Return the (X, Y) coordinate for the center point of the cell that contains the specified text.  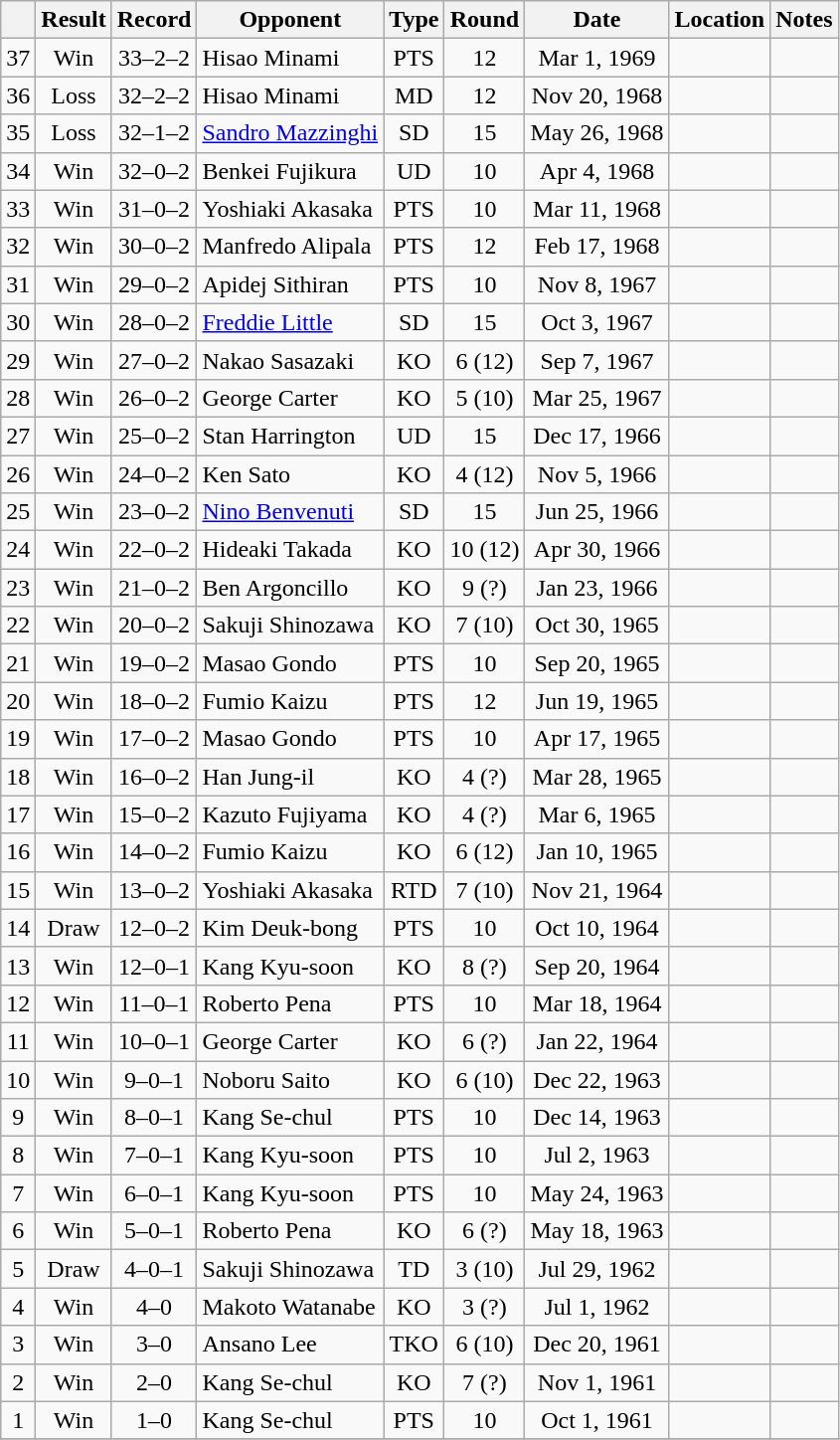
Mar 25, 1967 (596, 398)
Opponent (290, 20)
12–0–1 (154, 966)
Apr 4, 1968 (596, 171)
Jun 25, 1966 (596, 512)
25 (18, 512)
19–0–2 (154, 663)
28 (18, 398)
23 (18, 588)
22–0–2 (154, 550)
24 (18, 550)
Nakao Sasazaki (290, 360)
6–0–1 (154, 1193)
23–0–2 (154, 512)
Record (154, 20)
21 (18, 663)
Hideaki Takada (290, 550)
Type (414, 20)
17 (18, 814)
Dec 17, 1966 (596, 436)
22 (18, 626)
Nov 20, 1968 (596, 95)
15–0–2 (154, 814)
Kim Deuk-bong (290, 928)
Sep 7, 1967 (596, 360)
28–0–2 (154, 322)
10 (12) (485, 550)
Ben Argoncillo (290, 588)
Result (74, 20)
16–0–2 (154, 777)
20 (18, 701)
32–1–2 (154, 133)
18 (18, 777)
10–0–1 (154, 1041)
Nov 5, 1966 (596, 474)
17–0–2 (154, 739)
Jul 2, 1963 (596, 1156)
24–0–2 (154, 474)
Round (485, 20)
32–2–2 (154, 95)
Kazuto Fujiyama (290, 814)
30–0–2 (154, 247)
1–0 (154, 1420)
7 (?) (485, 1382)
May 26, 1968 (596, 133)
33 (18, 209)
9 (18, 1118)
1 (18, 1420)
5 (18, 1269)
18–0–2 (154, 701)
Ansano Lee (290, 1345)
6 (18, 1231)
8 (?) (485, 966)
31 (18, 284)
16 (18, 852)
3 (?) (485, 1307)
31–0–2 (154, 209)
Oct 3, 1967 (596, 322)
8 (18, 1156)
Ken Sato (290, 474)
Mar 1, 1969 (596, 58)
29–0–2 (154, 284)
Benkei Fujikura (290, 171)
4 (12) (485, 474)
Nov 8, 1967 (596, 284)
Stan Harrington (290, 436)
Manfredo Alipala (290, 247)
12–0–2 (154, 928)
26–0–2 (154, 398)
36 (18, 95)
TD (414, 1269)
4–0–1 (154, 1269)
Oct 10, 1964 (596, 928)
Dec 20, 1961 (596, 1345)
19 (18, 739)
Mar 18, 1964 (596, 1003)
11–0–1 (154, 1003)
25–0–2 (154, 436)
Oct 1, 1961 (596, 1420)
21–0–2 (154, 588)
Han Jung-il (290, 777)
Jan 23, 1966 (596, 588)
8–0–1 (154, 1118)
26 (18, 474)
4 (18, 1307)
Dec 22, 1963 (596, 1079)
Jun 19, 1965 (596, 701)
RTD (414, 890)
11 (18, 1041)
3–0 (154, 1345)
Nino Benvenuti (290, 512)
May 18, 1963 (596, 1231)
Mar 11, 1968 (596, 209)
27–0–2 (154, 360)
Apidej Sithiran (290, 284)
MD (414, 95)
29 (18, 360)
7–0–1 (154, 1156)
7 (18, 1193)
Jul 29, 1962 (596, 1269)
Jan 22, 1964 (596, 1041)
5 (10) (485, 398)
3 (10) (485, 1269)
3 (18, 1345)
Notes (804, 20)
9–0–1 (154, 1079)
Mar 6, 1965 (596, 814)
Apr 30, 1966 (596, 550)
32 (18, 247)
Sep 20, 1965 (596, 663)
37 (18, 58)
14–0–2 (154, 852)
Apr 17, 1965 (596, 739)
2 (18, 1382)
Sep 20, 1964 (596, 966)
5–0–1 (154, 1231)
Noboru Saito (290, 1079)
Date (596, 20)
TKO (414, 1345)
Mar 28, 1965 (596, 777)
13–0–2 (154, 890)
4–0 (154, 1307)
Freddie Little (290, 322)
20–0–2 (154, 626)
Jul 1, 1962 (596, 1307)
13 (18, 966)
35 (18, 133)
Dec 14, 1963 (596, 1118)
27 (18, 436)
Nov 1, 1961 (596, 1382)
Location (720, 20)
32–0–2 (154, 171)
34 (18, 171)
14 (18, 928)
May 24, 1963 (596, 1193)
9 (?) (485, 588)
Jan 10, 1965 (596, 852)
Oct 30, 1965 (596, 626)
Nov 21, 1964 (596, 890)
Sandro Mazzinghi (290, 133)
Makoto Watanabe (290, 1307)
33–2–2 (154, 58)
2–0 (154, 1382)
Feb 17, 1968 (596, 247)
30 (18, 322)
